Identify which cell holds the provided text, then report its (X, Y) central coordinate. 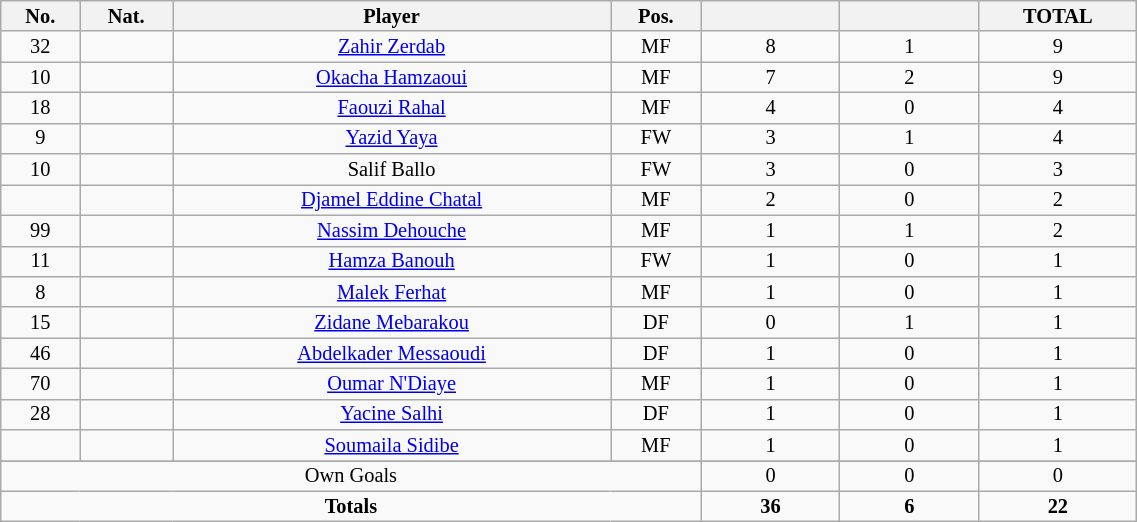
15 (40, 322)
Yacine Salhi (392, 414)
Pos. (656, 16)
Yazid Yaya (392, 138)
TOTAL (1058, 16)
Own Goals (351, 476)
18 (40, 108)
Djamel Eddine Chatal (392, 200)
6 (910, 506)
Zahir Zerdab (392, 46)
Hamza Banouh (392, 262)
Faouzi Rahal (392, 108)
Totals (351, 506)
70 (40, 384)
46 (40, 354)
7 (770, 78)
11 (40, 262)
Nassim Dehouche (392, 230)
Nat. (126, 16)
Abdelkader Messaoudi (392, 354)
No. (40, 16)
Player (392, 16)
Oumar N'Diaye (392, 384)
99 (40, 230)
Malek Ferhat (392, 292)
Okacha Hamzaoui (392, 78)
32 (40, 46)
Soumaila Sidibe (392, 446)
36 (770, 506)
Zidane Mebarakou (392, 322)
22 (1058, 506)
28 (40, 414)
Salif Ballo (392, 170)
